Determine the (X, Y) coordinate at the center of the cell enclosing the given text.  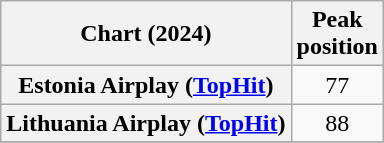
88 (337, 123)
77 (337, 85)
Estonia Airplay (TopHit) (146, 85)
Chart (2024) (146, 34)
Peakposition (337, 34)
Lithuania Airplay (TopHit) (146, 123)
